Search for the cell housing the specified text and yield its [x, y] center coordinate. 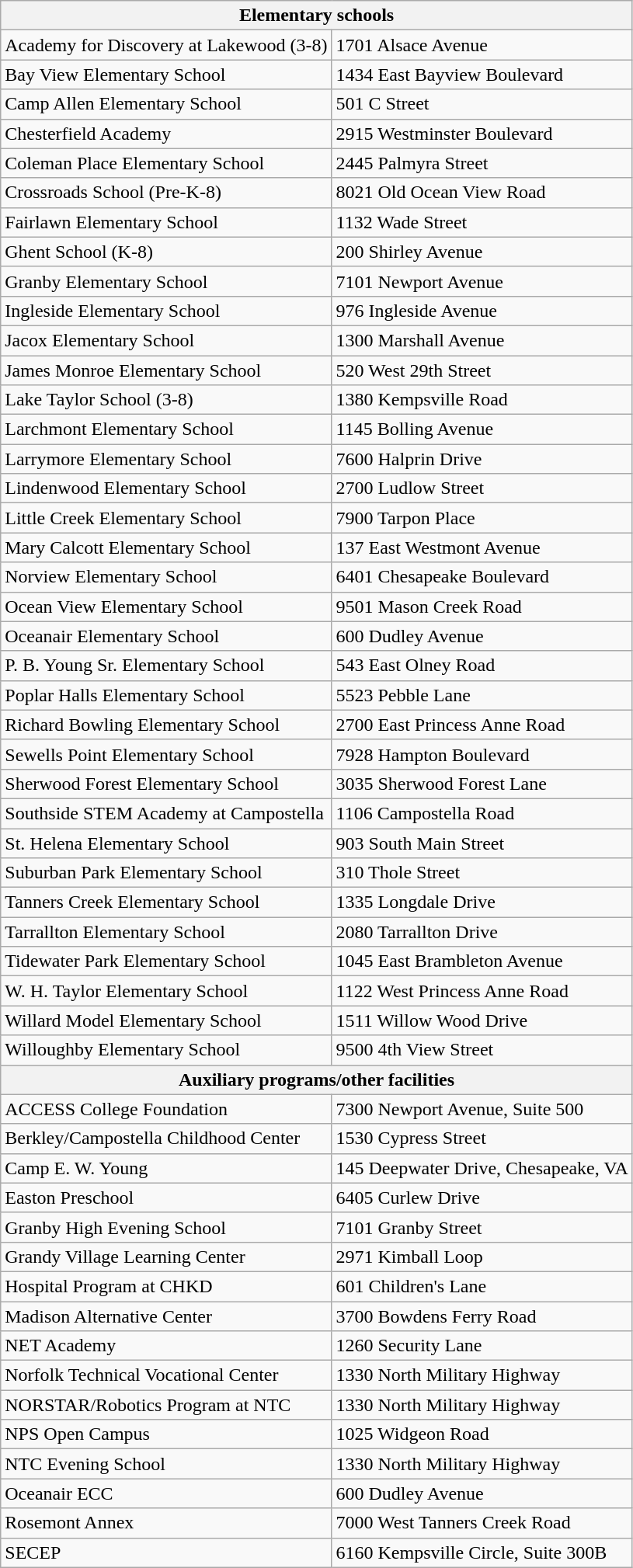
145 Deepwater Drive, Chesapeake, VA [482, 1168]
903 South Main Street [482, 843]
Granby High Evening School [166, 1227]
SECEP [166, 1552]
6401 Chesapeake Boulevard [482, 577]
2700 Ludlow Street [482, 488]
Elementary schools [317, 16]
2700 East Princess Anne Road [482, 725]
1122 West Princess Anne Road [482, 991]
Tarrallton Elementary School [166, 932]
Tanners Creek Elementary School [166, 902]
NPS Open Campus [166, 1434]
Suburban Park Elementary School [166, 873]
W. H. Taylor Elementary School [166, 991]
310 Thole Street [482, 873]
Larrymore Elementary School [166, 459]
137 East Westmont Avenue [482, 548]
Oceanair Elementary School [166, 636]
1511 Willow Wood Drive [482, 1020]
6405 Curlew Drive [482, 1198]
Oceanair ECC [166, 1493]
1335 Longdale Drive [482, 902]
520 West 29th Street [482, 370]
1025 Widgeon Road [482, 1434]
Willard Model Elementary School [166, 1020]
Granby Elementary School [166, 281]
Southside STEM Academy at Campostella [166, 813]
5523 Pebble Lane [482, 695]
1380 Kempsville Road [482, 400]
7900 Tarpon Place [482, 518]
St. Helena Elementary School [166, 843]
2915 Westminster Boulevard [482, 134]
NORSTAR/Robotics Program at NTC [166, 1405]
Madison Alternative Center [166, 1316]
1260 Security Lane [482, 1346]
1132 Wade Street [482, 222]
Jacox Elementary School [166, 340]
Poplar Halls Elementary School [166, 695]
Norview Elementary School [166, 577]
Bay View Elementary School [166, 75]
Fairlawn Elementary School [166, 222]
Ghent School (K-8) [166, 252]
6160 Kempsville Circle, Suite 300B [482, 1552]
Camp Allen Elementary School [166, 104]
Crossroads School (Pre-K-8) [166, 193]
Berkley/Campostella Childhood Center [166, 1139]
543 East Olney Road [482, 666]
Hospital Program at CHKD [166, 1286]
Norfolk Technical Vocational Center [166, 1375]
501 C Street [482, 104]
1106 Campostella Road [482, 813]
200 Shirley Avenue [482, 252]
Grandy Village Learning Center [166, 1257]
P. B. Young Sr. Elementary School [166, 666]
Rosemont Annex [166, 1523]
NTC Evening School [166, 1464]
ACCESS College Foundation [166, 1109]
Coleman Place Elementary School [166, 163]
1145 Bolling Avenue [482, 429]
Chesterfield Academy [166, 134]
Camp E. W. Young [166, 1168]
Sewells Point Elementary School [166, 754]
1300 Marshall Avenue [482, 340]
Little Creek Elementary School [166, 518]
NET Academy [166, 1346]
1701 Alsace Avenue [482, 45]
1434 East Bayview Boulevard [482, 75]
7101 Granby Street [482, 1227]
Ingleside Elementary School [166, 311]
Sherwood Forest Elementary School [166, 784]
Willoughby Elementary School [166, 1050]
Tidewater Park Elementary School [166, 961]
Academy for Discovery at Lakewood (3-8) [166, 45]
3035 Sherwood Forest Lane [482, 784]
9500 4th View Street [482, 1050]
7000 West Tanners Creek Road [482, 1523]
7928 Hampton Boulevard [482, 754]
Ocean View Elementary School [166, 607]
Easton Preschool [166, 1198]
Mary Calcott Elementary School [166, 548]
8021 Old Ocean View Road [482, 193]
1045 East Brambleton Avenue [482, 961]
976 Ingleside Avenue [482, 311]
9501 Mason Creek Road [482, 607]
2080 Tarrallton Drive [482, 932]
7101 Newport Avenue [482, 281]
601 Children's Lane [482, 1286]
7300 Newport Avenue, Suite 500 [482, 1109]
7600 Halprin Drive [482, 459]
Lake Taylor School (3-8) [166, 400]
Auxiliary programs/other facilities [317, 1080]
2445 Palmyra Street [482, 163]
2971 Kimball Loop [482, 1257]
Larchmont Elementary School [166, 429]
Lindenwood Elementary School [166, 488]
1530 Cypress Street [482, 1139]
3700 Bowdens Ferry Road [482, 1316]
Richard Bowling Elementary School [166, 725]
James Monroe Elementary School [166, 370]
